From the cell containing the given text, extract its center point as [x, y] coordinate. 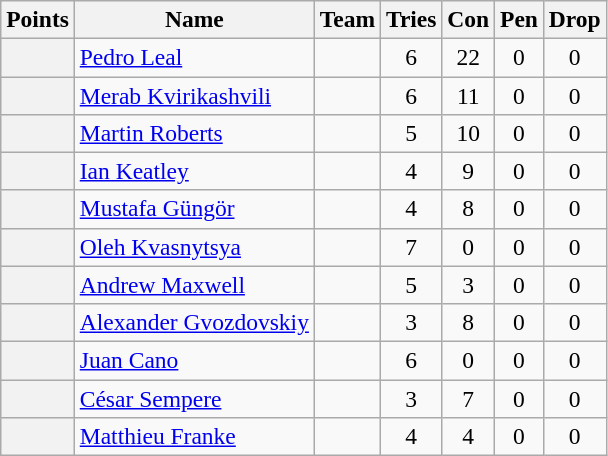
10 [468, 133]
Matthieu Franke [194, 436]
César Sempere [194, 398]
Andrew Maxwell [194, 285]
9 [468, 171]
Oleh Kvasnytsya [194, 247]
Team [347, 19]
Con [468, 19]
Merab Kvirikashvili [194, 95]
Pen [520, 19]
Name [194, 19]
Points [38, 19]
11 [468, 95]
Drop [574, 19]
Tries [412, 19]
Ian Keatley [194, 171]
Pedro Leal [194, 57]
22 [468, 57]
Alexander Gvozdovskiy [194, 322]
Martin Roberts [194, 133]
Juan Cano [194, 360]
Mustafa Güngör [194, 209]
